Output the [x, y] coordinate of the center of the cell containing the given text.  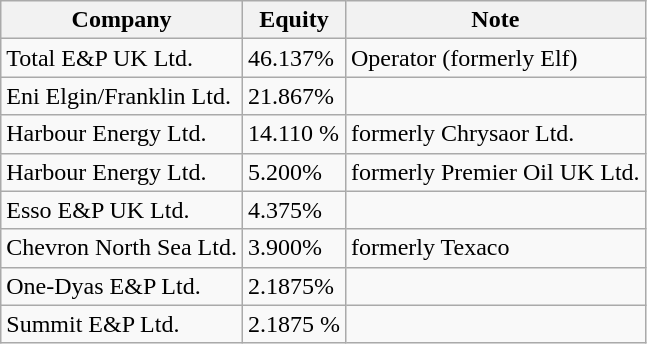
Chevron North Sea Ltd. [122, 248]
Operator (formerly Elf) [495, 58]
Eni Elgin/Franklin Ltd. [122, 96]
Note [495, 20]
formerly Texaco [495, 248]
One-Dyas E&P Ltd. [122, 286]
Company [122, 20]
2.1875% [294, 286]
4.375% [294, 210]
21.867% [294, 96]
Equity [294, 20]
formerly Premier Oil UK Ltd. [495, 172]
Summit E&P Ltd. [122, 324]
2.1875 % [294, 324]
Esso E&P UK Ltd. [122, 210]
Total E&P UK Ltd. [122, 58]
5.200% [294, 172]
formerly Chrysaor Ltd. [495, 134]
14.110 % [294, 134]
46.137% [294, 58]
3.900% [294, 248]
